Locate the cell with the specified text and output its (X, Y) center coordinate. 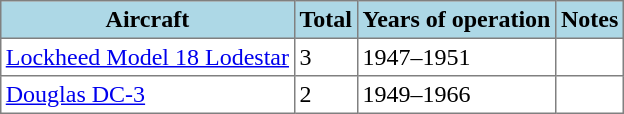
Years of operation (456, 20)
1949–1966 (456, 95)
Total (326, 20)
Lockheed Model 18 Lodestar (147, 57)
2 (326, 95)
Notes (590, 20)
Douglas DC-3 (147, 95)
1947–1951 (456, 57)
Aircraft (147, 20)
3 (326, 57)
